Extract the (X, Y) coordinate from the center of the cell holding the provided text.  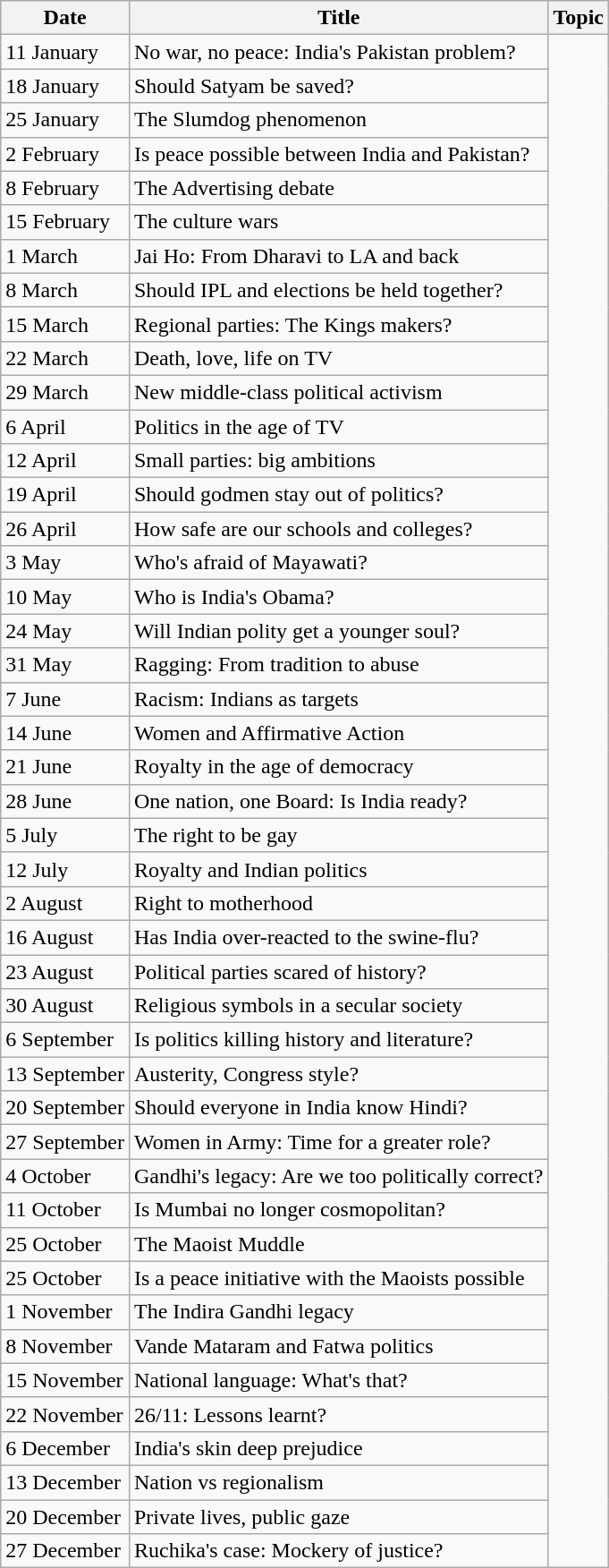
18 January (65, 86)
How safe are our schools and colleges? (338, 529)
Will Indian polity get a younger soul? (338, 631)
Political parties scared of history? (338, 971)
7 June (65, 699)
Is peace possible between India and Pakistan? (338, 154)
6 December (65, 1448)
26/11: Lessons learnt? (338, 1414)
2 August (65, 903)
8 March (65, 290)
21 June (65, 767)
Nation vs regionalism (338, 1482)
India's skin deep prejudice (338, 1448)
11 October (65, 1210)
Gandhi's legacy: Are we too politically correct? (338, 1176)
Topic (579, 18)
31 May (65, 665)
The Slumdog phenomenon (338, 120)
16 August (65, 937)
2 February (65, 154)
The right to be gay (338, 835)
22 November (65, 1414)
National language: What's that? (338, 1380)
Is a peace initiative with the Maoists possible (338, 1278)
Should IPL and elections be held together? (338, 290)
Women in Army: Time for a greater role? (338, 1142)
Private lives, public gaze (338, 1517)
23 August (65, 971)
28 June (65, 801)
Date (65, 18)
20 September (65, 1108)
Who is India's Obama? (338, 597)
15 March (65, 324)
8 February (65, 188)
14 June (65, 733)
Politics in the age of TV (338, 427)
Religious symbols in a secular society (338, 1006)
3 May (65, 563)
Who's afraid of Mayawati? (338, 563)
5 July (65, 835)
22 March (65, 358)
15 February (65, 222)
Should godmen stay out of politics? (338, 495)
19 April (65, 495)
The Maoist Muddle (338, 1244)
New middle-class political activism (338, 392)
Title (338, 18)
20 December (65, 1517)
Should everyone in India know Hindi? (338, 1108)
25 January (65, 120)
29 March (65, 392)
15 November (65, 1380)
Women and Affirmative Action (338, 733)
Austerity, Congress style? (338, 1074)
The culture wars (338, 222)
6 April (65, 427)
Should Satyam be saved? (338, 86)
30 August (65, 1006)
One nation, one Board: Is India ready? (338, 801)
6 September (65, 1040)
27 September (65, 1142)
27 December (65, 1551)
Ragging: From tradition to abuse (338, 665)
Regional parties: The Kings makers? (338, 324)
12 July (65, 869)
Is Mumbai no longer cosmopolitan? (338, 1210)
Jai Ho: From Dharavi to LA and back (338, 256)
1 March (65, 256)
Vande Mataram and Fatwa politics (338, 1346)
24 May (65, 631)
12 April (65, 461)
Death, love, life on TV (338, 358)
Royalty in the age of democracy (338, 767)
Royalty and Indian politics (338, 869)
No war, no peace: India's Pakistan problem? (338, 52)
Is politics killing history and literature? (338, 1040)
13 September (65, 1074)
13 December (65, 1482)
26 April (65, 529)
Racism: Indians as targets (338, 699)
11 January (65, 52)
Right to motherhood (338, 903)
The Advertising debate (338, 188)
The Indira Gandhi legacy (338, 1312)
1 November (65, 1312)
Has India over-reacted to the swine-flu? (338, 937)
Ruchika's case: Mockery of justice? (338, 1551)
4 October (65, 1176)
10 May (65, 597)
8 November (65, 1346)
Small parties: big ambitions (338, 461)
